From the cell containing the given text, extract its center point as [x, y] coordinate. 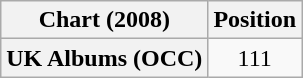
111 [255, 58]
UK Albums (OCC) [104, 58]
Chart (2008) [104, 20]
Position [255, 20]
